Scan for the cell matching the given text and deliver its [x, y] coordinate at center. 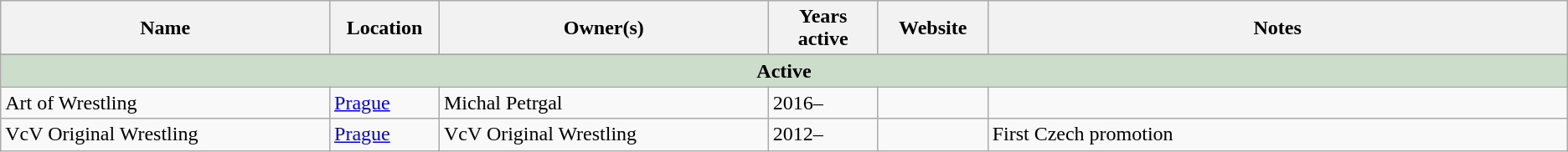
Owner(s) [603, 28]
First Czech promotion [1277, 134]
Website [933, 28]
2016– [823, 103]
Name [166, 28]
2012– [823, 134]
Active [784, 71]
Years active [823, 28]
Michal Petrgal [603, 103]
Notes [1277, 28]
Location [385, 28]
Art of Wrestling [166, 103]
